Provide the [X, Y] coordinate of the cell's center where the given text is located.  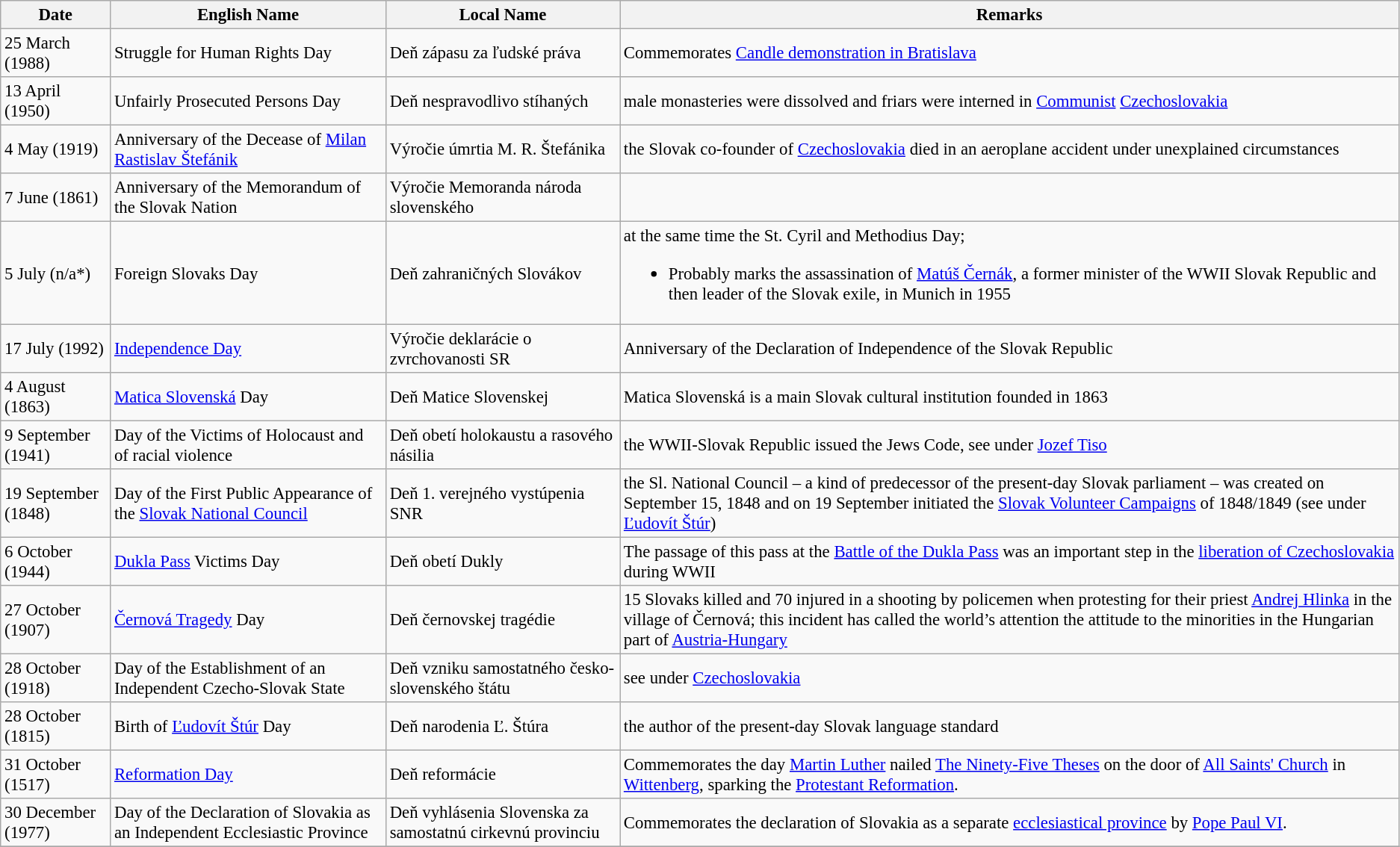
The passage of this pass at the Battle of the Dukla Pass was an important step in the liberation of Czechoslovakia during WWII [1010, 562]
Deň 1. verejného vystúpenia SNR [502, 503]
Foreign Slovaks Day [248, 273]
Day of the Establishment of an Independent Czecho-Slovak State [248, 678]
the WWII-Slovak Republic issued the Jews Code, see under Jozef Tiso [1010, 445]
Day of the Victims of Holocaust and of racial violence [248, 445]
male monasteries were dissolved and friars were interned in Communist Czechoslovakia [1010, 102]
Local Name [502, 15]
27 October (1907) [55, 620]
Anniversary of the Memorandum of the Slovak Nation [248, 197]
7 June (1861) [55, 197]
28 October (1918) [55, 678]
Matica Slovenská is a main Slovak cultural institution founded in 1863 [1010, 397]
4 August (1863) [55, 397]
Anniversary of the Declaration of Independence of the Slovak Republic [1010, 348]
Deň černovskej tragédie [502, 620]
Deň obetí holokaustu a rasového násilia [502, 445]
Deň reformácie [502, 775]
Birth of Ľudovít Štúr Day [248, 726]
Deň narodenia Ľ. Štúra [502, 726]
Struggle for Human Rights Day [248, 54]
see under Czechoslovakia [1010, 678]
4 May (1919) [55, 149]
Deň obetí Dukly [502, 562]
Výročie deklarácie o zvrchovanosti SR [502, 348]
9 September (1941) [55, 445]
Černová Tragedy Day [248, 620]
Deň vyhlásenia Slovenska za samostatnú cirkevnú provinciu [502, 823]
the author of the present-day Slovak language standard [1010, 726]
30 December (1977) [55, 823]
Deň vzniku samostatného česko-slovenského štátu [502, 678]
Anniversary of the Decease of Milan Rastislav Štefánik [248, 149]
Výročie úmrtia M. R. Štefánika [502, 149]
Deň zahraničných Slovákov [502, 273]
17 July (1992) [55, 348]
English Name [248, 15]
Date [55, 15]
Independence Day [248, 348]
Reformation Day [248, 775]
Dukla Pass Victims Day [248, 562]
Deň Matice Slovenskej [502, 397]
Deň zápasu za ľudské práva [502, 54]
5 July (n/a*) [55, 273]
Deň nespravodlivo stíhaných [502, 102]
Remarks [1010, 15]
Matica Slovenská Day [248, 397]
the Slovak co-founder of Czechoslovakia died in an aeroplane accident under unexplained circumstances [1010, 149]
Day of the Declaration of Slovakia as an Independent Ecclesiastic Province [248, 823]
19 September (1848) [55, 503]
31 October (1517) [55, 775]
Výročie Memoranda národa slovenského [502, 197]
Commemorates the declaration of Slovakia as a separate ecclesiastical province by Pope Paul VI. [1010, 823]
Unfairly Prosecuted Persons Day [248, 102]
Commemorates Candle demonstration in Bratislava [1010, 54]
13 April (1950) [55, 102]
25 March (1988) [55, 54]
6 October (1944) [55, 562]
28 October (1815) [55, 726]
Day of the First Public Appearance of the Slovak National Council [248, 503]
